Extract the [X, Y] coordinate from the center of the cell holding the provided text.  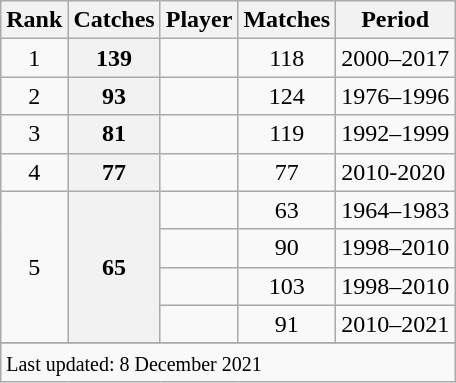
1976–1996 [396, 96]
65 [114, 267]
93 [114, 96]
91 [287, 324]
Last updated: 8 December 2021 [228, 362]
4 [34, 172]
2 [34, 96]
90 [287, 248]
3 [34, 134]
119 [287, 134]
139 [114, 58]
2010–2021 [396, 324]
Matches [287, 20]
118 [287, 58]
Player [199, 20]
1964–1983 [396, 210]
Rank [34, 20]
124 [287, 96]
2000–2017 [396, 58]
Catches [114, 20]
63 [287, 210]
5 [34, 267]
2010-2020 [396, 172]
81 [114, 134]
Period [396, 20]
103 [287, 286]
1 [34, 58]
1992–1999 [396, 134]
